Locate the cell with the specified text and output its [x, y] center coordinate. 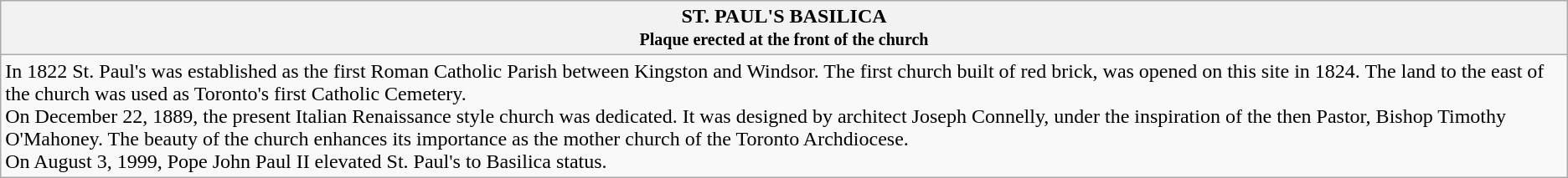
ST. PAUL'S BASILICA Plaque erected at the front of the church [784, 28]
